Pinpoint the cell where the given text exists, returning its (X, Y) midpoint coordinate. 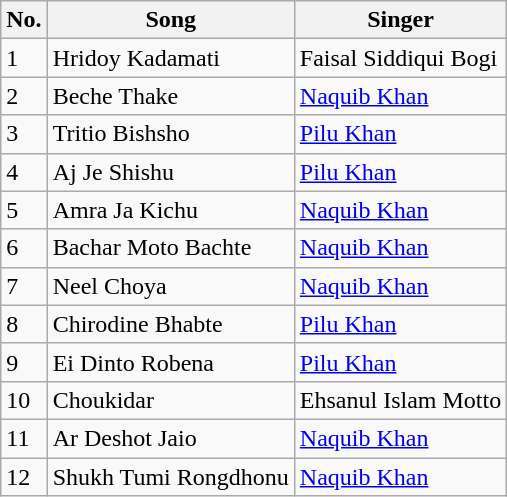
12 (24, 477)
Shukh Tumi Rongdhonu (170, 477)
1 (24, 58)
Ehsanul Islam Motto (400, 400)
6 (24, 248)
Choukidar (170, 400)
Singer (400, 20)
Song (170, 20)
Chirodine Bhabte (170, 324)
11 (24, 438)
Ei Dinto Robena (170, 362)
Aj Je Shishu (170, 172)
Bachar Moto Bachte (170, 248)
Tritio Bishsho (170, 134)
Amra Ja Kichu (170, 210)
Faisal Siddiqui Bogi (400, 58)
Beche Thake (170, 96)
10 (24, 400)
9 (24, 362)
2 (24, 96)
5 (24, 210)
Hridoy Kadamati (170, 58)
Ar Deshot Jaio (170, 438)
8 (24, 324)
Neel Choya (170, 286)
4 (24, 172)
3 (24, 134)
No. (24, 20)
7 (24, 286)
